Pinpoint the cell where the given text exists, returning its [X, Y] midpoint coordinate. 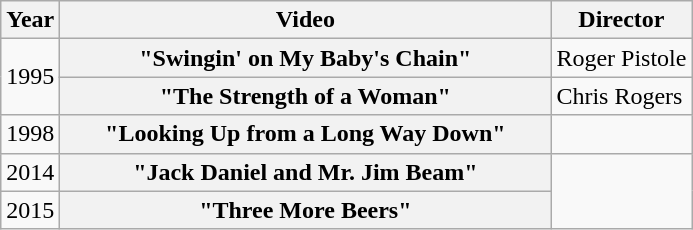
1998 [30, 134]
Roger Pistole [622, 58]
"Three More Beers" [306, 210]
2015 [30, 210]
"The Strength of a Woman" [306, 96]
Year [30, 20]
Director [622, 20]
"Swingin' on My Baby's Chain" [306, 58]
"Looking Up from a Long Way Down" [306, 134]
1995 [30, 77]
2014 [30, 172]
Chris Rogers [622, 96]
Video [306, 20]
"Jack Daniel and Mr. Jim Beam" [306, 172]
